Pinpoint the cell where the given text exists, returning its [X, Y] midpoint coordinate. 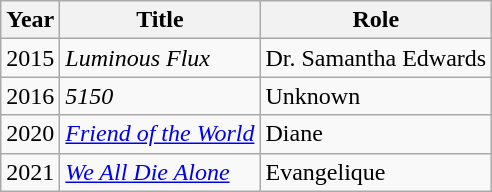
2021 [30, 172]
Friend of the World [160, 134]
Role [376, 20]
We All Die Alone [160, 172]
Diane [376, 134]
5150 [160, 96]
Luminous Flux [160, 58]
Dr. Samantha Edwards [376, 58]
Evangelique [376, 172]
2015 [30, 58]
2016 [30, 96]
Title [160, 20]
Unknown [376, 96]
Year [30, 20]
2020 [30, 134]
